Detect which cell encompasses the target text, then output its (X, Y) center coordinate. 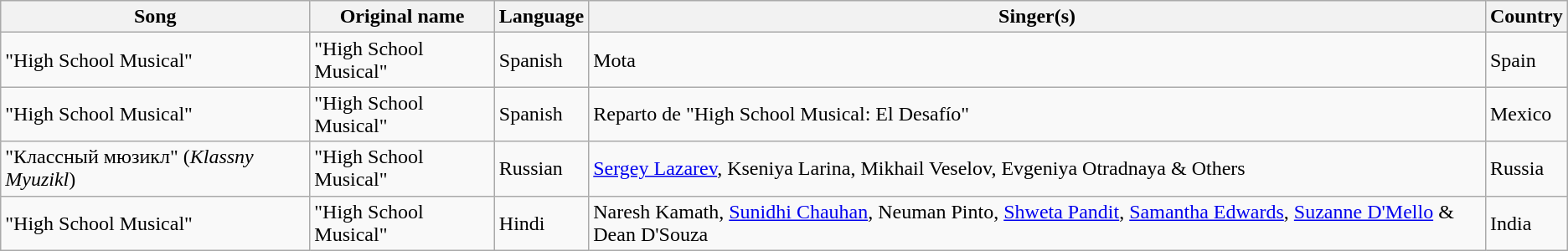
Russian (541, 169)
Reparto de "High School Musical: El Desafío" (1037, 114)
Spain (1526, 60)
Mota (1037, 60)
Hindi (541, 223)
Original name (402, 17)
Song (156, 17)
Country (1526, 17)
Mexico (1526, 114)
Sergey Lazarev, Kseniya Larina, Mikhail Veselov, Evgeniya Otradnaya & Others (1037, 169)
Russia (1526, 169)
Naresh Kamath, Sunidhi Chauhan, Neuman Pinto, Shweta Pandit, Samantha Edwards, Suzanne D'Mello & Dean D'Souza (1037, 223)
Language (541, 17)
India (1526, 223)
Singer(s) (1037, 17)
"Классный мюзикл" (Klassny Myuzikl) (156, 169)
